Find where the given text appears and provide that cell's center as [X, Y] coordinate. 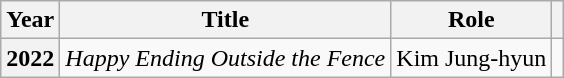
Year [30, 20]
Happy Ending Outside the Fence [226, 58]
Title [226, 20]
2022 [30, 58]
Kim Jung-hyun [472, 58]
Role [472, 20]
